Extract the [X, Y] coordinate from the center of the cell holding the provided text.  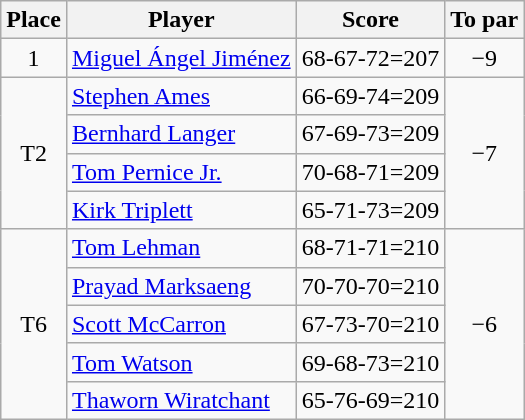
Kirk Triplett [181, 210]
67-73-70=210 [370, 324]
Thaworn Wiratchant [181, 400]
Score [370, 20]
66-69-74=209 [370, 96]
67-69-73=209 [370, 134]
70-70-70=210 [370, 286]
Tom Lehman [181, 248]
−7 [484, 153]
−6 [484, 324]
70-68-71=209 [370, 172]
−9 [484, 58]
Player [181, 20]
65-76-69=210 [370, 400]
68-71-71=210 [370, 248]
Tom Watson [181, 362]
Place [34, 20]
68-67-72=207 [370, 58]
65-71-73=209 [370, 210]
Miguel Ángel Jiménez [181, 58]
T2 [34, 153]
Prayad Marksaeng [181, 286]
Tom Pernice Jr. [181, 172]
1 [34, 58]
Stephen Ames [181, 96]
69-68-73=210 [370, 362]
Bernhard Langer [181, 134]
T6 [34, 324]
To par [484, 20]
Scott McCarron [181, 324]
